Return the [X, Y] coordinate for the center point of the cell that contains the specified text.  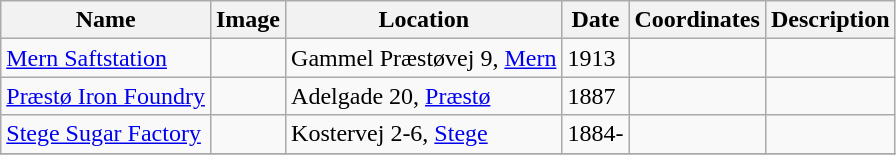
Præstø Iron Foundry [106, 96]
Adelgade 20, Præstø [424, 96]
Kostervej 2-6, Stege [424, 134]
Stege Sugar Factory [106, 134]
Coordinates [697, 20]
Name [106, 20]
1913 [596, 58]
1887 [596, 96]
Mern Saftstation [106, 58]
1884- [596, 134]
Image [248, 20]
Gammel Præstøvej 9, Mern [424, 58]
Location [424, 20]
Date [596, 20]
Description [830, 20]
